Scan for the cell matching the given text and deliver its [X, Y] coordinate at center. 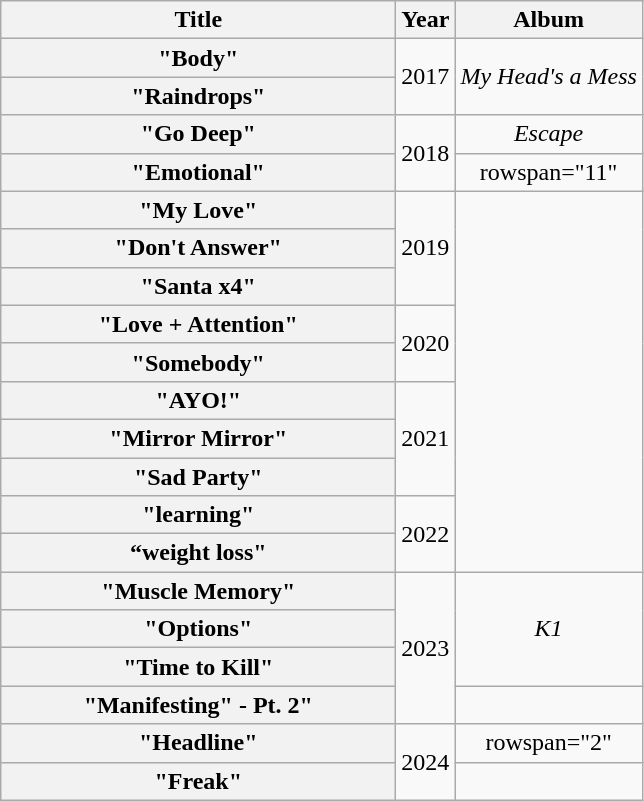
"Love + Attention" [198, 324]
"AYO!" [198, 400]
"Manifesting" - Pt. 2" [198, 705]
"learning" [198, 515]
"Options" [198, 629]
2022 [426, 534]
rowspan="11" [549, 172]
2021 [426, 438]
"Time to Kill" [198, 667]
"Don't Answer" [198, 248]
“weight loss" [198, 553]
"Headline" [198, 743]
"Freak" [198, 781]
2020 [426, 343]
"Body" [198, 58]
"Santa x4" [198, 286]
Title [198, 20]
"Mirror Mirror" [198, 438]
Album [549, 20]
"Somebody" [198, 362]
"Emotional" [198, 172]
rowspan="2" [549, 743]
"Go Deep" [198, 134]
"Raindrops" [198, 96]
Year [426, 20]
"Muscle Memory" [198, 591]
My Head's a Mess [549, 77]
2019 [426, 248]
2023 [426, 648]
2018 [426, 153]
Escape [549, 134]
2017 [426, 77]
K1 [549, 629]
2024 [426, 762]
"My Love" [198, 210]
"Sad Party" [198, 477]
